For the text-containing cell, return its midpoint in [x, y] coordinate format. 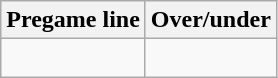
Over/under [210, 20]
Pregame line [74, 20]
